Identify which cell holds the provided text, then report its (x, y) central coordinate. 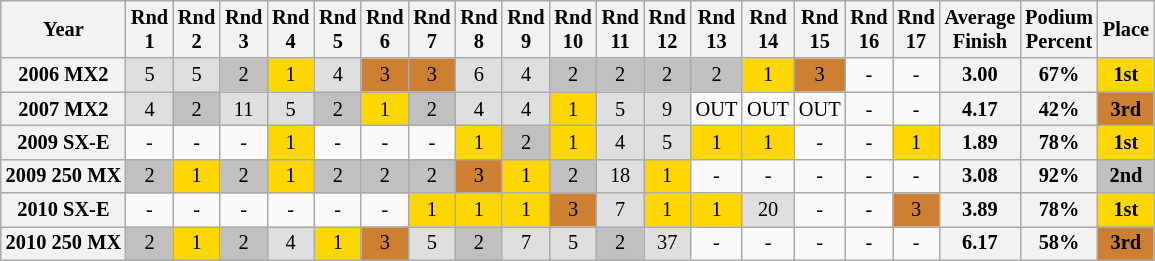
3.89 (980, 210)
Rnd13 (717, 29)
Rnd11 (620, 29)
Rnd9 (526, 29)
2010 SX-E (64, 210)
58% (1059, 243)
67% (1059, 75)
AverageFinish (980, 29)
PodiumPercent (1059, 29)
6.17 (980, 243)
2010 250 MX (64, 243)
3.00 (980, 75)
2009 SX-E (64, 142)
2006 MX2 (64, 75)
Rnd17 (916, 29)
Rnd1 (150, 29)
2009 250 MX (64, 176)
9 (668, 109)
18 (620, 176)
3.08 (980, 176)
Year (64, 29)
6 (478, 75)
Place (1126, 29)
Rnd4 (290, 29)
2nd (1126, 176)
Rnd3 (244, 29)
11 (244, 109)
2007 MX2 (64, 109)
Rnd2 (196, 29)
20 (768, 210)
Rnd8 (478, 29)
42% (1059, 109)
37 (668, 243)
Rnd5 (338, 29)
Rnd12 (668, 29)
92% (1059, 176)
Rnd10 (574, 29)
Rnd16 (868, 29)
Rnd7 (432, 29)
Rnd6 (384, 29)
4.17 (980, 109)
1.89 (980, 142)
Rnd15 (820, 29)
Rnd14 (768, 29)
